For the text-containing cell, return its midpoint in [x, y] coordinate format. 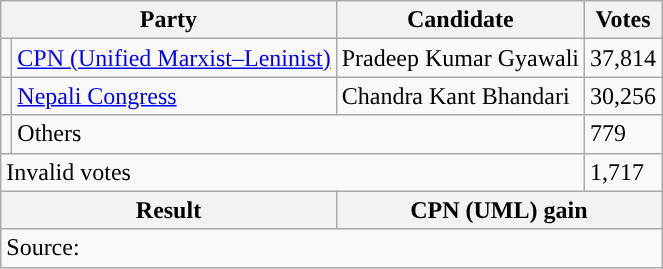
Result [168, 210]
CPN (Unified Marxist–Leninist) [174, 58]
1,717 [624, 172]
30,256 [624, 96]
Invalid votes [293, 172]
Source: [332, 248]
Party [168, 20]
Pradeep Kumar Gyawali [460, 58]
Chandra Kant Bhandari [460, 96]
Votes [624, 20]
CPN (UML) gain [498, 210]
779 [624, 134]
Nepali Congress [174, 96]
37,814 [624, 58]
Others [298, 134]
Candidate [460, 20]
